Provide the [x, y] coordinate of the cell's center where the given text is located.  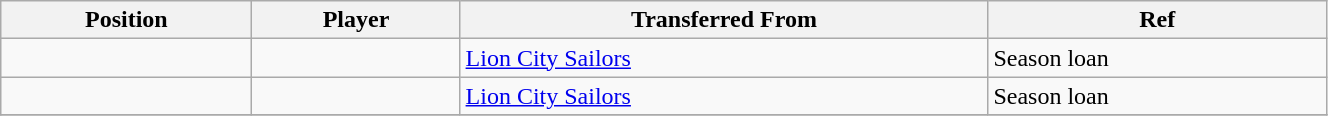
Player [356, 20]
Position [126, 20]
Transferred From [724, 20]
Ref [1158, 20]
